Find where the given text appears and provide that cell's center as (X, Y) coordinate. 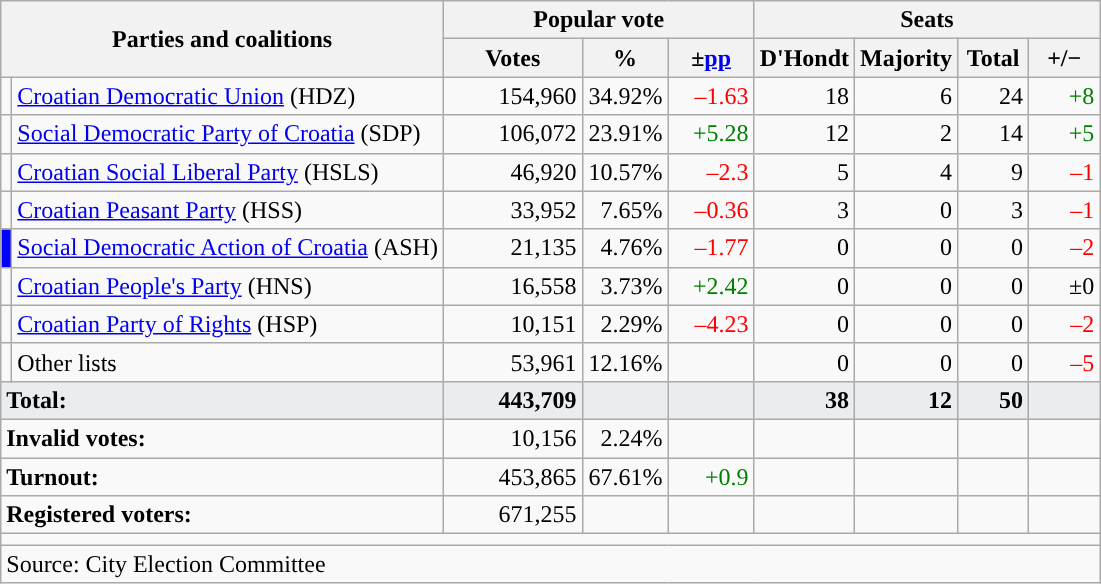
±0 (1064, 286)
671,255 (512, 515)
D'Hondt (804, 58)
67.61% (625, 477)
Croatian Social Liberal Party (HSLS) (228, 172)
4 (906, 172)
–4.23 (711, 324)
+5 (1064, 134)
33,952 (512, 210)
23.91% (625, 134)
–5 (1064, 362)
443,709 (512, 400)
–2.3 (711, 172)
Croatian Peasant Party (HSS) (228, 210)
3.73% (625, 286)
Croatian People's Party (HNS) (228, 286)
5 (804, 172)
50 (994, 400)
106,072 (512, 134)
Social Democratic Party of Croatia (SDP) (228, 134)
9 (994, 172)
Registered voters: (222, 515)
+/− (1064, 58)
Popular vote (598, 20)
10,151 (512, 324)
2.24% (625, 438)
53,961 (512, 362)
24 (994, 96)
Turnout: (222, 477)
34.92% (625, 96)
–1.77 (711, 248)
10.57% (625, 172)
% (625, 58)
38 (804, 400)
Parties and coalitions (222, 39)
2.29% (625, 324)
18 (804, 96)
Total: (222, 400)
12.16% (625, 362)
4.76% (625, 248)
154,960 (512, 96)
7.65% (625, 210)
Seats (927, 20)
Croatian Party of Rights (HSP) (228, 324)
±pp (711, 58)
16,558 (512, 286)
Social Democratic Action of Croatia (ASH) (228, 248)
10,156 (512, 438)
+2.42 (711, 286)
453,865 (512, 477)
21,135 (512, 248)
Other lists (228, 362)
–0.36 (711, 210)
+5.28 (711, 134)
Invalid votes: (222, 438)
+0.9 (711, 477)
Source: City Election Committee (550, 564)
–1.63 (711, 96)
Croatian Democratic Union (HDZ) (228, 96)
14 (994, 134)
Votes (512, 58)
2 (906, 134)
Majority (906, 58)
Total (994, 58)
46,920 (512, 172)
6 (906, 96)
+8 (1064, 96)
